Return the [x, y] coordinate for the center point of the cell that contains the specified text.  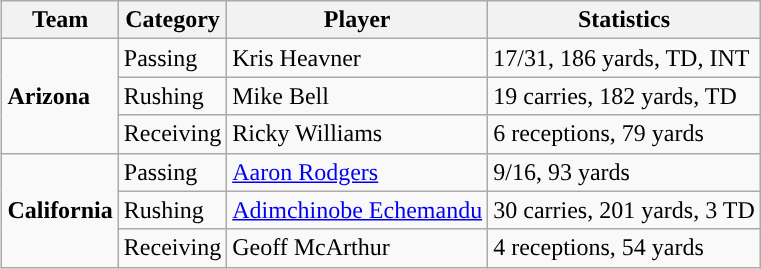
Kris Heavner [358, 58]
6 receptions, 79 yards [624, 134]
Arizona [60, 96]
Geoff McArthur [358, 248]
4 receptions, 54 yards [624, 248]
California [60, 210]
17/31, 186 yards, TD, INT [624, 58]
Statistics [624, 20]
Category [172, 20]
Aaron Rodgers [358, 172]
9/16, 93 yards [624, 172]
Player [358, 20]
Ricky Williams [358, 134]
Adimchinobe Echemandu [358, 210]
30 carries, 201 yards, 3 TD [624, 210]
Mike Bell [358, 96]
Team [60, 20]
19 carries, 182 yards, TD [624, 96]
